Identify which cell holds the provided text, then report its (X, Y) central coordinate. 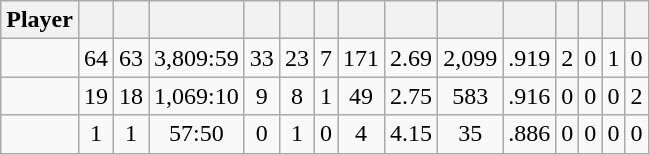
57:50 (197, 134)
Player (40, 20)
64 (96, 58)
3,809:59 (197, 58)
.916 (530, 96)
9 (262, 96)
7 (326, 58)
583 (470, 96)
2.75 (412, 96)
49 (362, 96)
4 (362, 134)
.886 (530, 134)
23 (296, 58)
2.69 (412, 58)
19 (96, 96)
35 (470, 134)
1,069:10 (197, 96)
18 (132, 96)
2,099 (470, 58)
.919 (530, 58)
4.15 (412, 134)
33 (262, 58)
171 (362, 58)
63 (132, 58)
8 (296, 96)
